Capture the cell that displays the provided text and extract its [X, Y] central coordinate. 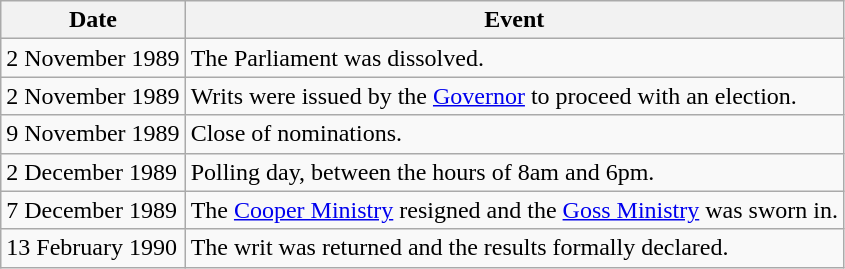
The Cooper Ministry resigned and the Goss Ministry was sworn in. [514, 210]
Close of nominations. [514, 134]
7 December 1989 [93, 210]
Writs were issued by the Governor to proceed with an election. [514, 96]
2 December 1989 [93, 172]
Date [93, 20]
The writ was returned and the results formally declared. [514, 248]
13 February 1990 [93, 248]
Polling day, between the hours of 8am and 6pm. [514, 172]
Event [514, 20]
9 November 1989 [93, 134]
The Parliament was dissolved. [514, 58]
